Provide the (X, Y) coordinate of the cell's center where the given text is located.  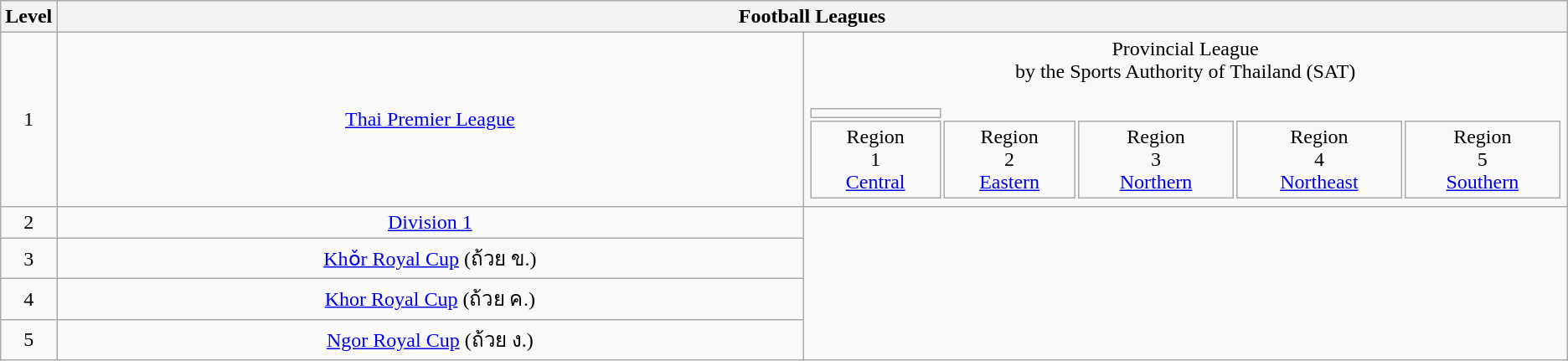
4 (28, 300)
1 (28, 119)
Region 2 Eastern (1009, 160)
Level (28, 17)
3 (28, 258)
Football Leagues (812, 17)
Region 1 Central (875, 160)
Ngor Royal Cup (ถ้วย ง.) (431, 340)
2 (28, 222)
Provincial League by the Sports Authority of Thailand (SAT) Region 1 Central Region 2 Eastern Region 3 Northern Region 4 Northeast Region 5 Southern (1185, 119)
Khǒr Royal Cup (ถ้วย ข.) (431, 258)
Region 5 Southern (1483, 160)
Region 4 Northeast (1319, 160)
Khor Royal Cup (ถ้วย ค.) (431, 300)
Division 1 (431, 222)
Region 3 Northern (1156, 160)
5 (28, 340)
Thai Premier League (431, 119)
